From the cell containing the given text, extract its center point as [x, y] coordinate. 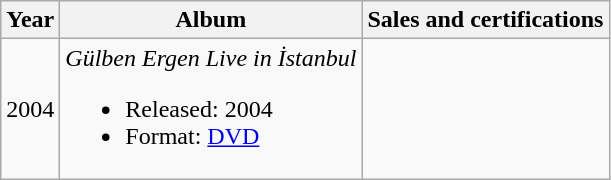
Year [30, 20]
Album [211, 20]
Sales and certifications [486, 20]
2004 [30, 109]
Gülben Ergen Live in İstanbulReleased: 2004Format: DVD [211, 109]
